Pinpoint the cell where the given text exists, returning its [x, y] midpoint coordinate. 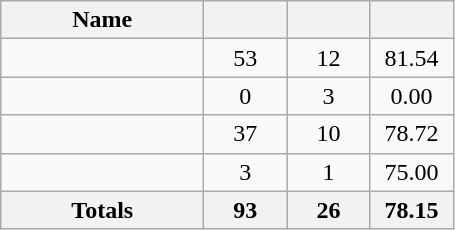
26 [328, 210]
Totals [102, 210]
81.54 [412, 58]
93 [246, 210]
37 [246, 134]
75.00 [412, 172]
Name [102, 20]
0.00 [412, 96]
78.15 [412, 210]
78.72 [412, 134]
0 [246, 96]
10 [328, 134]
53 [246, 58]
1 [328, 172]
12 [328, 58]
